Locate the cell with the specified text and output its [x, y] center coordinate. 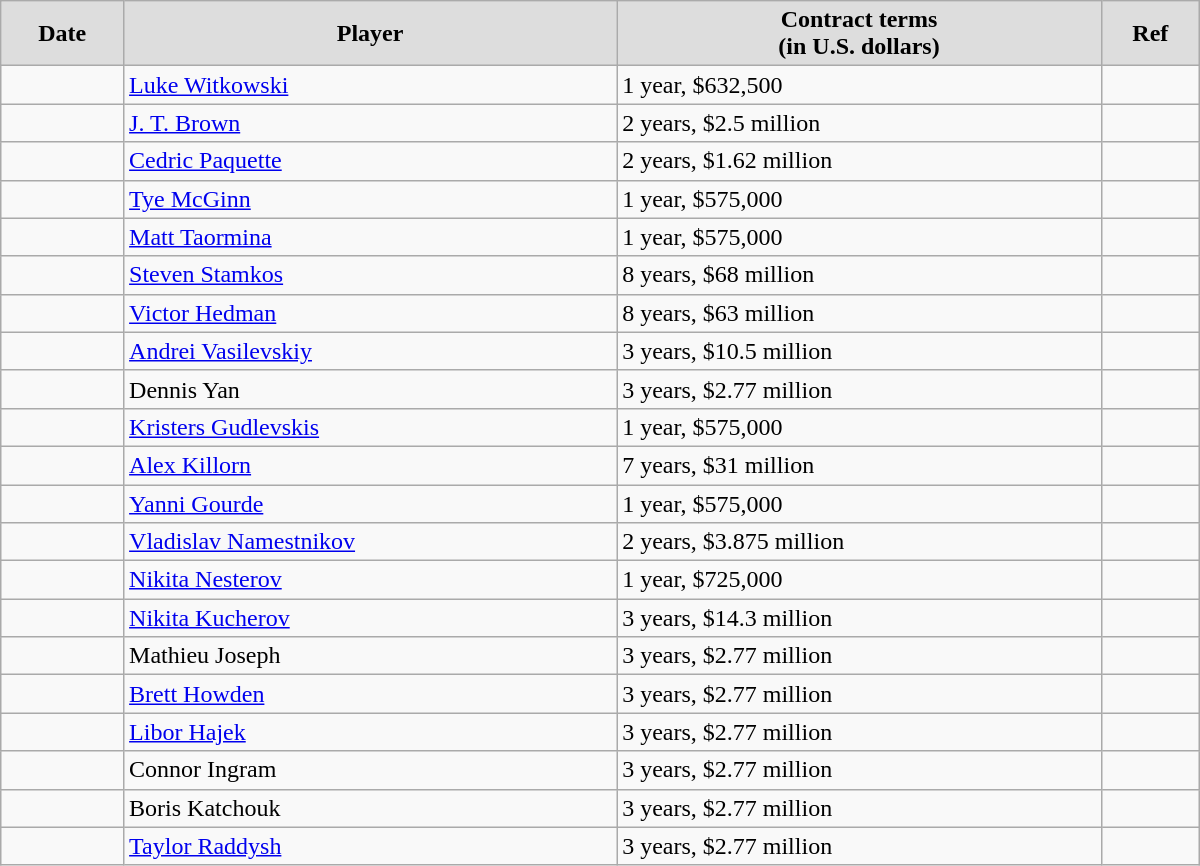
7 years, $31 million [860, 465]
Taylor Raddysh [370, 846]
Yanni Gourde [370, 503]
3 years, $10.5 million [860, 351]
Alex Killorn [370, 465]
2 years, $3.875 million [860, 542]
1 year, $725,000 [860, 580]
Nikita Nesterov [370, 580]
8 years, $63 million [860, 313]
Matt Taormina [370, 237]
Libor Hajek [370, 732]
2 years, $2.5 million [860, 123]
Tye McGinn [370, 199]
Date [62, 34]
1 year, $632,500 [860, 85]
Andrei Vasilevskiy [370, 351]
Nikita Kucherov [370, 618]
Kristers Gudlevskis [370, 427]
Contract terms(in U.S. dollars) [860, 34]
J. T. Brown [370, 123]
Steven Stamkos [370, 275]
8 years, $68 million [860, 275]
Player [370, 34]
3 years, $14.3 million [860, 618]
Boris Katchouk [370, 808]
Connor Ingram [370, 770]
Mathieu Joseph [370, 656]
Dennis Yan [370, 389]
Vladislav Namestnikov [370, 542]
Victor Hedman [370, 313]
Luke Witkowski [370, 85]
Cedric Paquette [370, 161]
Ref [1150, 34]
Brett Howden [370, 694]
2 years, $1.62 million [860, 161]
